Return the [X, Y] coordinate for the center point of the cell that contains the specified text.  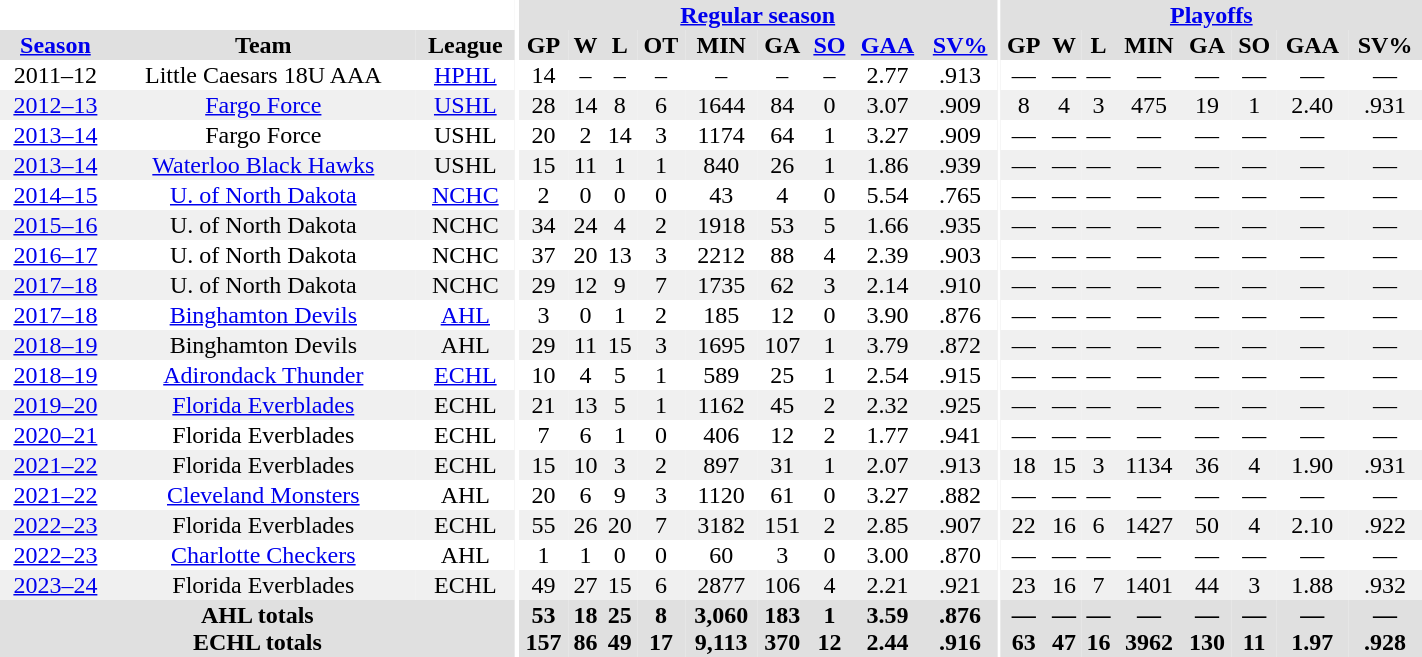
2.32 [888, 405]
2015–16 [56, 225]
60 [722, 555]
2020–21 [56, 435]
Season [56, 45]
2.54 [888, 375]
23 [1024, 585]
2012–13 [56, 105]
28 [544, 105]
—.928 [1385, 628]
1.86 [888, 165]
64 [782, 135]
18 [1024, 465]
24 [585, 225]
1644 [722, 105]
1735 [722, 285]
1918 [722, 225]
2.40 [1312, 105]
2549 [620, 628]
589 [722, 375]
1.88 [1312, 585]
36 [1207, 465]
88 [782, 255]
—3962 [1150, 628]
HPHL [466, 75]
Regular season [758, 15]
5.54 [888, 195]
2016–17 [56, 255]
112 [830, 628]
61 [782, 495]
1134 [1150, 465]
2877 [722, 585]
.765 [960, 195]
—11 [1254, 628]
2014–15 [56, 195]
1174 [722, 135]
—16 [1098, 628]
49 [544, 585]
AHL totalsECHL totals [258, 628]
Waterloo Black Hawks [264, 165]
25 [782, 375]
1.90 [1312, 465]
406 [722, 435]
475 [1150, 105]
53157 [544, 628]
21 [544, 405]
84 [782, 105]
2.77 [888, 75]
183370 [782, 628]
2019–20 [56, 405]
.882 [960, 495]
50 [1207, 525]
2212 [722, 255]
OT [661, 45]
2.21 [888, 585]
53 [782, 225]
107 [782, 345]
3.90 [888, 315]
.925 [960, 405]
.922 [1385, 525]
.921 [960, 585]
1695 [722, 345]
.870 [960, 555]
Team [264, 45]
1120 [722, 495]
22 [1024, 525]
3.07 [888, 105]
1886 [585, 628]
—63 [1024, 628]
Cleveland Monsters [264, 495]
3.592.44 [888, 628]
2.39 [888, 255]
.932 [1385, 585]
Charlotte Checkers [264, 555]
840 [722, 165]
1.77 [888, 435]
.935 [960, 225]
62 [782, 285]
2.14 [888, 285]
55 [544, 525]
.910 [960, 285]
Playoffs [1212, 15]
Adirondack Thunder [264, 375]
43 [722, 195]
37 [544, 255]
1427 [1150, 525]
897 [722, 465]
3182 [722, 525]
34 [544, 225]
.876.916 [960, 628]
.907 [960, 525]
31 [782, 465]
League [466, 45]
—1.97 [1312, 628]
.941 [960, 435]
151 [782, 525]
3,0609,113 [722, 628]
1.66 [888, 225]
.903 [960, 255]
2011–12 [56, 75]
1401 [1150, 585]
185 [722, 315]
2.85 [888, 525]
19 [1207, 105]
2.10 [1312, 525]
.939 [960, 165]
.915 [960, 375]
2.07 [888, 465]
44 [1207, 585]
106 [782, 585]
—130 [1207, 628]
45 [782, 405]
2023–24 [56, 585]
817 [661, 628]
—47 [1064, 628]
1162 [722, 405]
3.79 [888, 345]
.872 [960, 345]
Little Caesars 18U AAA [264, 75]
.876 [960, 315]
27 [585, 585]
3.00 [888, 555]
